Capture the cell that displays the provided text and extract its (x, y) central coordinate. 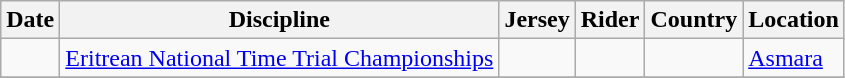
Rider (610, 20)
Eritrean National Time Trial Championships (280, 58)
Date (30, 20)
Discipline (280, 20)
Asmara (794, 58)
Jersey (537, 20)
Country (694, 20)
Location (794, 20)
